Search for the cell housing the specified text and yield its (x, y) center coordinate. 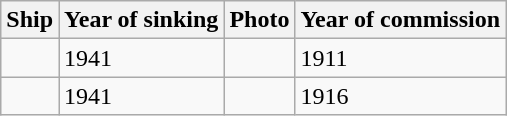
Ship (30, 20)
1916 (400, 96)
Year of commission (400, 20)
Year of sinking (142, 20)
Photo (260, 20)
1911 (400, 58)
